Find where the given text appears and provide that cell's center as [X, Y] coordinate. 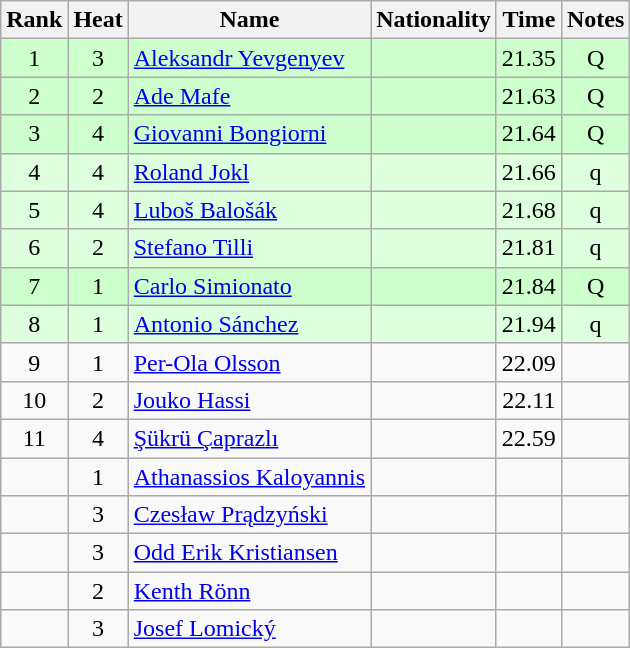
Heat [98, 20]
21.63 [528, 96]
21.35 [528, 58]
21.94 [528, 324]
Şükrü Çaprazlı [249, 438]
Notes [595, 20]
Czesław Prądzyński [249, 515]
Name [249, 20]
Athanassios Kaloyannis [249, 477]
Roland Jokl [249, 172]
8 [34, 324]
22.11 [528, 400]
7 [34, 286]
21.66 [528, 172]
22.09 [528, 362]
Giovanni Bongiorni [249, 134]
9 [34, 362]
Stefano Tilli [249, 248]
Ade Mafe [249, 96]
11 [34, 438]
Time [528, 20]
Antonio Sánchez [249, 324]
21.64 [528, 134]
Josef Lomický [249, 629]
Aleksandr Yevgenyev [249, 58]
21.84 [528, 286]
Per-Ola Olsson [249, 362]
Rank [34, 20]
Luboš Balošák [249, 210]
6 [34, 248]
Carlo Simionato [249, 286]
Nationality [434, 20]
Odd Erik Kristiansen [249, 553]
22.59 [528, 438]
Jouko Hassi [249, 400]
10 [34, 400]
5 [34, 210]
21.81 [528, 248]
Kenth Rönn [249, 591]
21.68 [528, 210]
